For the text-containing cell, return its midpoint in [x, y] coordinate format. 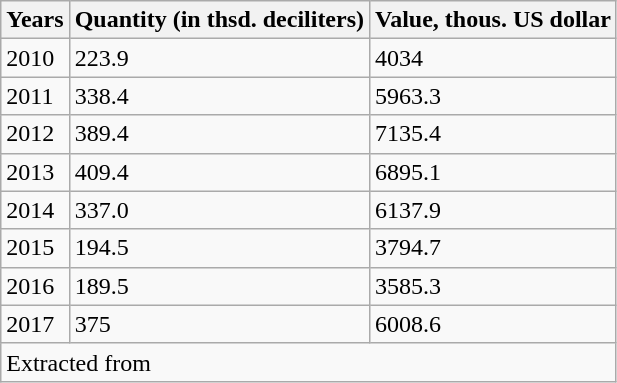
2014 [35, 210]
2011 [35, 96]
189.5 [219, 286]
2016 [35, 286]
194.5 [219, 248]
6008.6 [494, 324]
3794.7 [494, 248]
2017 [35, 324]
337.0 [219, 210]
3585.3 [494, 286]
Quantity (in thsd. deciliters) [219, 20]
7135.4 [494, 134]
6137.9 [494, 210]
2015 [35, 248]
338.4 [219, 96]
5963.3 [494, 96]
2012 [35, 134]
2013 [35, 172]
409.4 [219, 172]
4034 [494, 58]
Years [35, 20]
375 [219, 324]
Extracted from [309, 362]
2010 [35, 58]
223.9 [219, 58]
389.4 [219, 134]
Value, thous. US dollar [494, 20]
6895.1 [494, 172]
